Identify which cell holds the provided text, then report its (x, y) central coordinate. 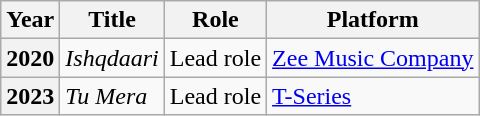
Zee Music Company (373, 58)
2020 (30, 58)
Tu Mera (112, 96)
Year (30, 20)
Role (215, 20)
Ishqdaari (112, 58)
Platform (373, 20)
T-Series (373, 96)
Title (112, 20)
2023 (30, 96)
